Find where the given text appears and provide that cell's center as (X, Y) coordinate. 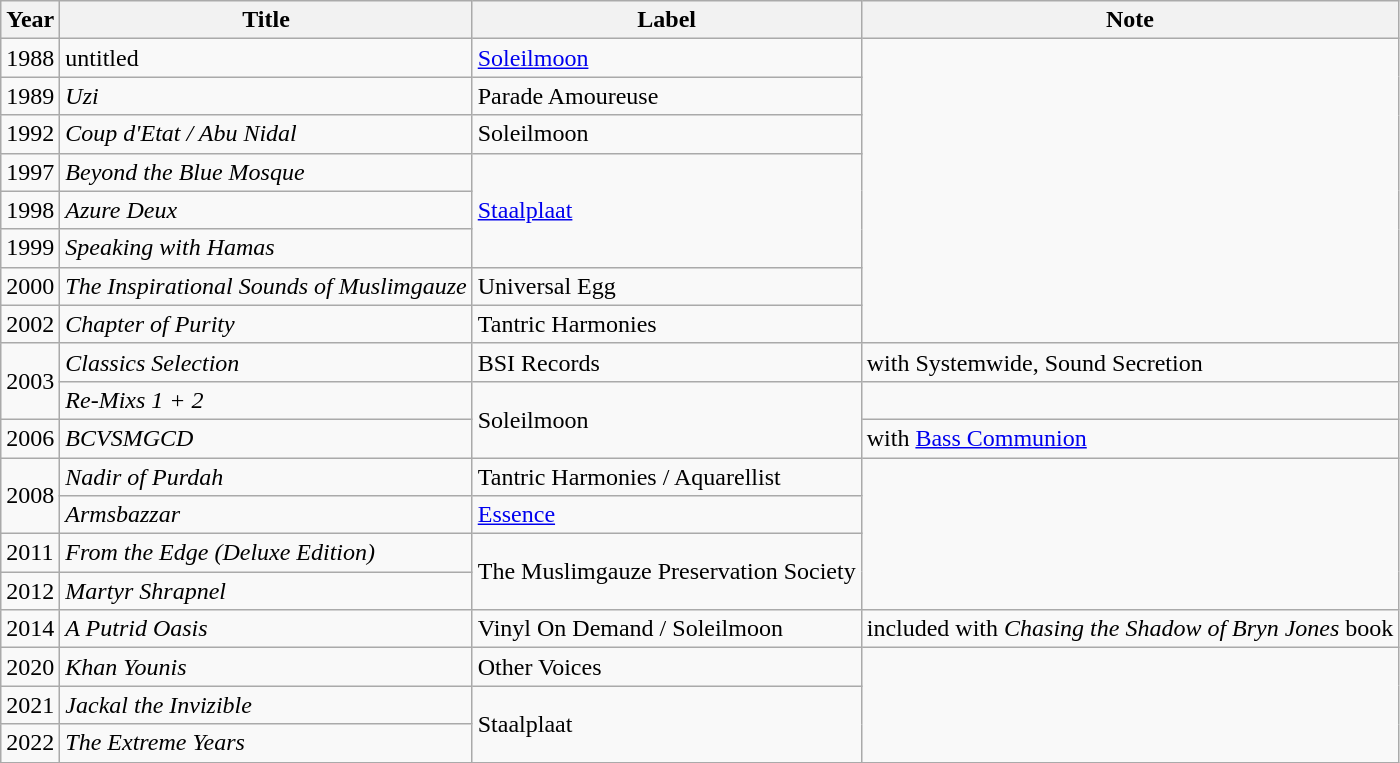
with Systemwide, Sound Secretion (1130, 362)
Jackal the Invizible (266, 705)
Tantric Harmonies / Aquarellist (666, 477)
Other Voices (666, 667)
1997 (30, 172)
1989 (30, 96)
2006 (30, 438)
The Extreme Years (266, 743)
Parade Amoureuse (666, 96)
Tantric Harmonies (666, 324)
BCVSMGCD (266, 438)
Armsbazzar (266, 515)
1998 (30, 210)
Martyr Shrapnel (266, 591)
Khan Younis (266, 667)
Nadir of Purdah (266, 477)
2002 (30, 324)
Coup d'Etat / Abu Nidal (266, 134)
2012 (30, 591)
1999 (30, 248)
A Putrid Oasis (266, 629)
included with Chasing the Shadow of Bryn Jones book (1130, 629)
2021 (30, 705)
BSI Records (666, 362)
1992 (30, 134)
2000 (30, 286)
2020 (30, 667)
1988 (30, 58)
Re-Mixs 1 + 2 (266, 400)
The Inspirational Sounds of Muslimgauze (266, 286)
untitled (266, 58)
The Muslimgauze Preservation Society (666, 572)
Note (1130, 20)
From the Edge (Deluxe Edition) (266, 553)
2022 (30, 743)
Chapter of Purity (266, 324)
Universal Egg (666, 286)
with Bass Communion (1130, 438)
2014 (30, 629)
2003 (30, 381)
Year (30, 20)
Uzi (266, 96)
Title (266, 20)
Vinyl On Demand / Soleilmoon (666, 629)
Label (666, 20)
Essence (666, 515)
Azure Deux (266, 210)
2008 (30, 496)
Classics Selection (266, 362)
Beyond the Blue Mosque (266, 172)
2011 (30, 553)
Speaking with Hamas (266, 248)
